Output the (X, Y) coordinate of the center of the cell containing the given text.  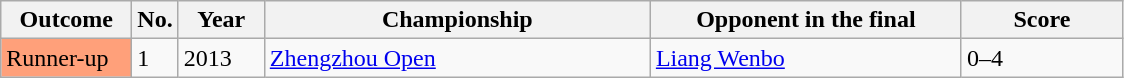
Score (1042, 20)
Year (221, 20)
Zhengzhou Open (457, 58)
0–4 (1042, 58)
1 (155, 58)
Outcome (66, 20)
2013 (221, 58)
Liang Wenbo (806, 58)
Runner-up (66, 58)
Opponent in the final (806, 20)
Championship (457, 20)
No. (155, 20)
